Extract the (x, y) coordinate from the center of the cell holding the provided text.  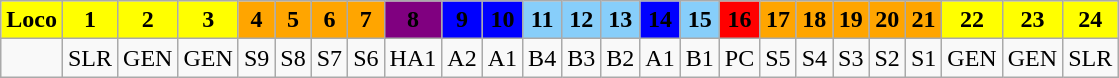
S7 (329, 58)
23 (1032, 20)
S8 (293, 58)
B1 (700, 58)
S6 (366, 58)
S1 (923, 58)
21 (923, 20)
3 (208, 20)
10 (502, 20)
19 (851, 20)
18 (814, 20)
11 (542, 20)
8 (413, 20)
22 (972, 20)
4 (256, 20)
17 (778, 20)
B2 (620, 58)
S2 (887, 58)
12 (582, 20)
S9 (256, 58)
Loco (32, 20)
7 (366, 20)
S5 (778, 58)
20 (887, 20)
16 (739, 20)
1 (90, 20)
15 (700, 20)
2 (148, 20)
A2 (462, 58)
B4 (542, 58)
14 (660, 20)
S4 (814, 58)
24 (1090, 20)
9 (462, 20)
S3 (851, 58)
HA1 (413, 58)
PC (739, 58)
6 (329, 20)
13 (620, 20)
5 (293, 20)
B3 (582, 58)
